Find where the given text appears and provide that cell's center as (x, y) coordinate. 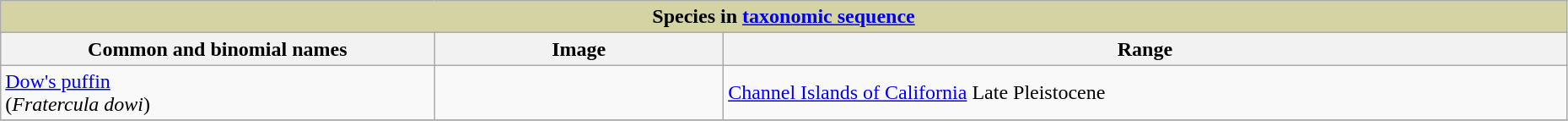
Channel Islands of California Late Pleistocene (1145, 93)
Range (1145, 49)
Image (579, 49)
Dow's puffin(Fratercula dowi) (218, 93)
Species in taxonomic sequence (784, 17)
Common and binomial names (218, 49)
